Provide the [x, y] coordinate of the cell's center where the given text is located.  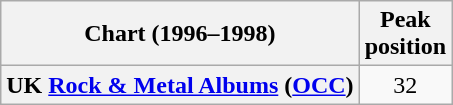
Chart (1996–1998) [180, 34]
32 [405, 85]
UK Rock & Metal Albums (OCC) [180, 85]
Peakposition [405, 34]
